Determine the [x, y] coordinate at the center of the cell enclosing the given text.  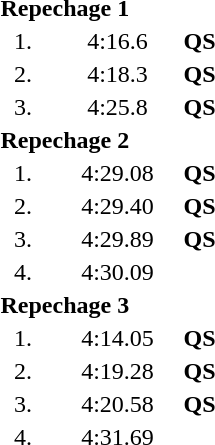
4:29.08 [118, 173]
4:20.58 [118, 404]
4:30.09 [118, 272]
4:16.6 [118, 41]
4:14.05 [118, 338]
4:29.40 [118, 206]
4:25.8 [118, 107]
4:18.3 [118, 74]
4:29.89 [118, 239]
4:19.28 [118, 371]
